Pinpoint the cell where the given text exists, returning its [x, y] midpoint coordinate. 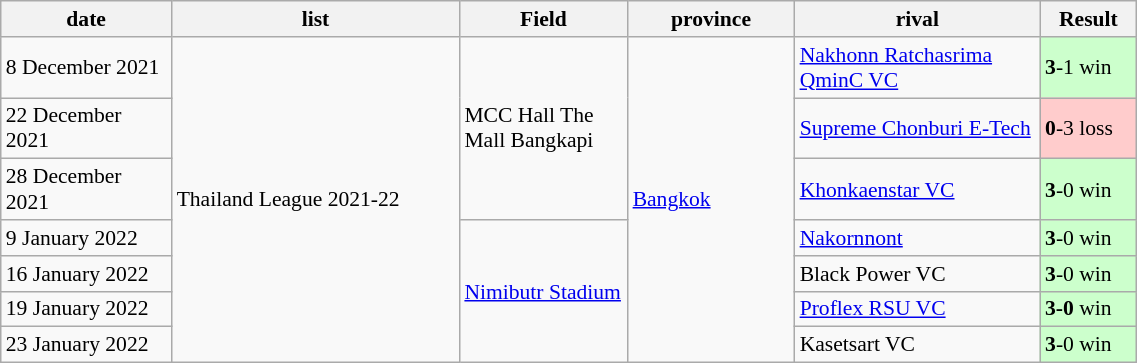
Field [543, 19]
Kasetsart VC [918, 345]
Supreme Chonburi E-Tech [918, 128]
22 December 2021 [86, 128]
8 December 2021 [86, 68]
Black Power VC [918, 274]
Khonkaenstar VC [918, 190]
MCC Hall The Mall Bangkapi [543, 128]
Nimibutr Stadium [543, 291]
Proflex RSU VC [918, 309]
3-1 win [1088, 68]
16 January 2022 [86, 274]
0-3 loss [1088, 128]
Nakornnont [918, 238]
19 January 2022 [86, 309]
Bangkok [712, 200]
date [86, 19]
Nakhonn Ratchasrima QminC VC [918, 68]
Result [1088, 19]
rival [918, 19]
Thailand League 2021-22 [316, 200]
9 January 2022 [86, 238]
list [316, 19]
23 January 2022 [86, 345]
28 December 2021 [86, 190]
province [712, 19]
